Scan for the cell matching the given text and deliver its (x, y) coordinate at center. 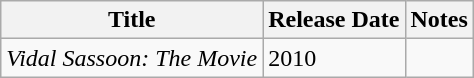
Title (132, 20)
Release Date (334, 20)
2010 (334, 58)
Notes (439, 20)
Vidal Sassoon: The Movie (132, 58)
